Identify which cell holds the provided text, then report its (x, y) central coordinate. 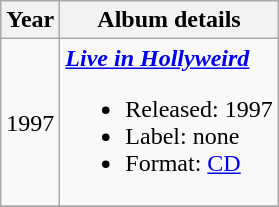
Album details (169, 20)
Year (30, 20)
1997 (30, 122)
Live in HollyweirdReleased: 1997Label: noneFormat: CD (169, 122)
